Locate the cell with the specified text and output its [x, y] center coordinate. 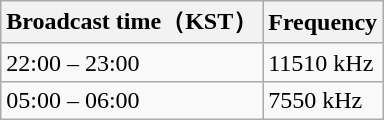
7550 kHz [323, 100]
22:00 – 23:00 [132, 62]
Frequency [323, 22]
Broadcast time（KST） [132, 22]
11510 kHz [323, 62]
05:00 – 06:00 [132, 100]
